Identify which cell holds the provided text, then report its [x, y] central coordinate. 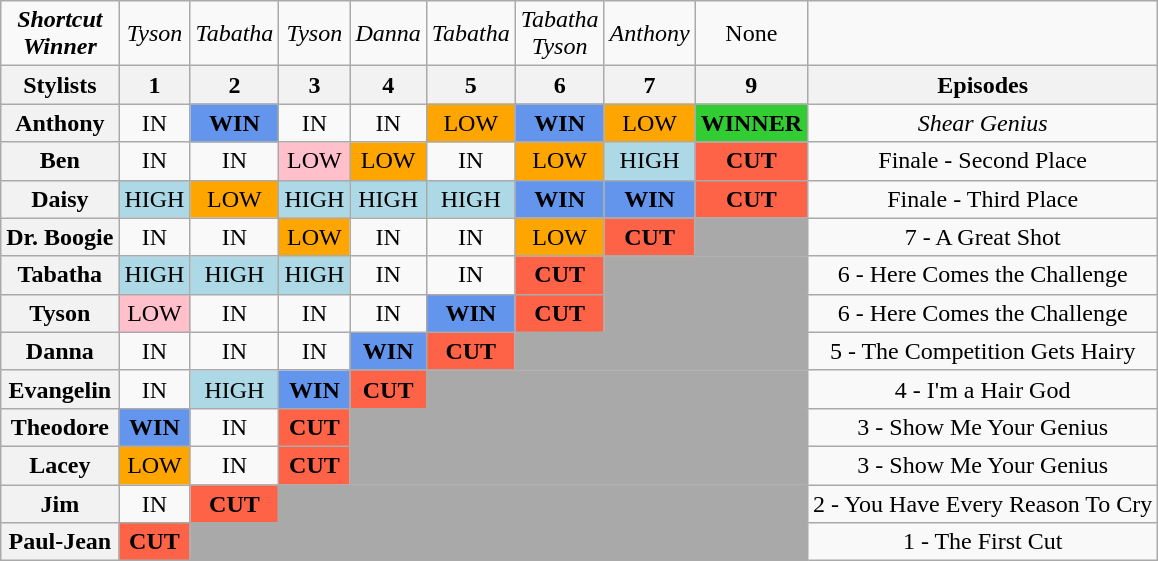
Finale - Third Place [983, 199]
2 - You Have Every Reason To Cry [983, 503]
Daisy [60, 199]
5 - The Competition Gets Hairy [983, 351]
Episodes [983, 85]
7 - A Great Shot [983, 237]
4 - I'm a Hair God [983, 389]
Jim [60, 503]
6 [560, 85]
5 [470, 85]
Finale - Second Place [983, 161]
Dr. Boogie [60, 237]
None [751, 34]
Lacey [60, 465]
1 [154, 85]
9 [751, 85]
7 [650, 85]
Paul-Jean [60, 542]
TabathaTyson [560, 34]
Evangelin [60, 389]
3 [314, 85]
ShortcutWinner [60, 34]
WINNER [751, 123]
2 [234, 85]
1 - The First Cut [983, 542]
4 [388, 85]
Theodore [60, 427]
Stylists [60, 85]
Shear Genius [983, 123]
Ben [60, 161]
